Detect which cell encompasses the target text, then output its [X, Y] center coordinate. 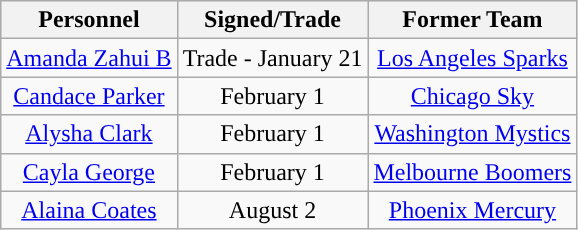
Alysha Clark [89, 134]
Amanda Zahui B [89, 58]
Personnel [89, 20]
Trade - January 21 [272, 58]
August 2 [272, 210]
Former Team [472, 20]
Washington Mystics [472, 134]
Signed/Trade [272, 20]
Candace Parker [89, 96]
Chicago Sky [472, 96]
Los Angeles Sparks [472, 58]
Alaina Coates [89, 210]
Melbourne Boomers [472, 172]
Cayla George [89, 172]
Phoenix Mercury [472, 210]
